Find where the given text appears and provide that cell's center as [x, y] coordinate. 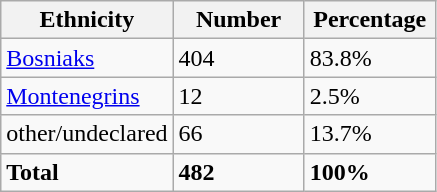
13.7% [370, 134]
66 [238, 134]
Ethnicity [87, 20]
Percentage [370, 20]
other/undeclared [87, 134]
Total [87, 172]
404 [238, 58]
482 [238, 172]
2.5% [370, 96]
83.8% [370, 58]
12 [238, 96]
100% [370, 172]
Number [238, 20]
Montenegrins [87, 96]
Bosniaks [87, 58]
